Extract the (X, Y) coordinate from the center of the cell holding the provided text.  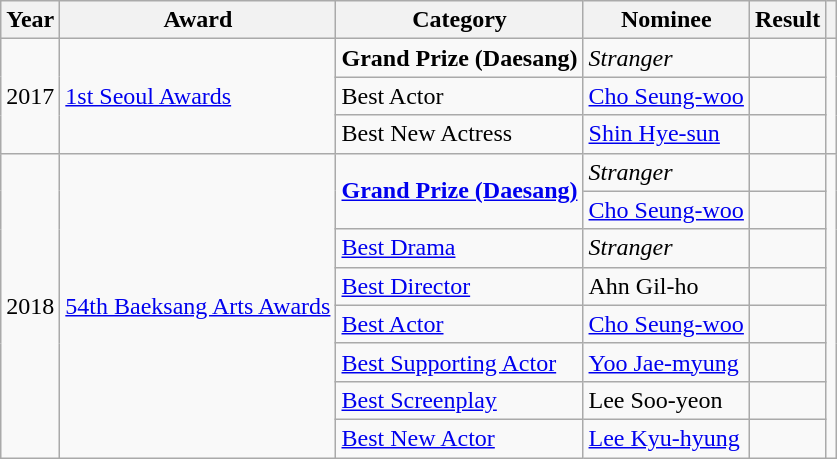
Best Supporting Actor (460, 362)
Category (460, 20)
Best Screenplay (460, 400)
Lee Soo-yeon (666, 400)
2018 (30, 305)
Best Drama (460, 248)
Year (30, 20)
Best New Actress (460, 134)
Shin Hye-sun (666, 134)
Award (198, 20)
54th Baeksang Arts Awards (198, 305)
Lee Kyu-hyung (666, 438)
Result (787, 20)
Ahn Gil-ho (666, 286)
Nominee (666, 20)
Best Director (460, 286)
Yoo Jae-myung (666, 362)
1st Seoul Awards (198, 96)
2017 (30, 96)
Best New Actor (460, 438)
